Find where the given text appears and provide that cell's center as [x, y] coordinate. 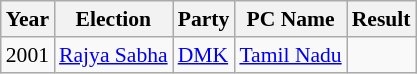
PC Name [290, 19]
Election [114, 19]
Tamil Nadu [290, 55]
Year [28, 19]
DMK [204, 55]
Rajya Sabha [114, 55]
Result [382, 19]
Party [204, 19]
2001 [28, 55]
